Find where the given text appears and provide that cell's center as [x, y] coordinate. 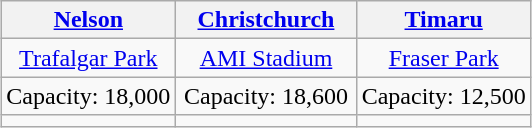
AMI Stadium [266, 58]
Capacity: 18,000 [88, 96]
Trafalgar Park [88, 58]
Timaru [444, 20]
Capacity: 18,600 [266, 96]
Capacity: 12,500 [444, 96]
Fraser Park [444, 58]
Christchurch [266, 20]
Nelson [88, 20]
